Output the [x, y] coordinate of the center of the cell containing the given text.  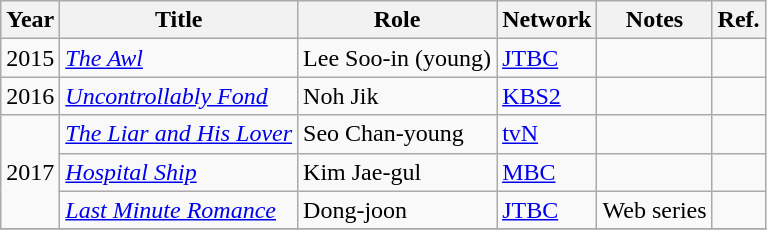
2016 [30, 96]
Ref. [738, 20]
Kim Jae-gul [398, 172]
Hospital Ship [179, 172]
Lee Soo-in (young) [398, 58]
Title [179, 20]
MBC [547, 172]
Last Minute Romance [179, 210]
2017 [30, 172]
Role [398, 20]
Dong-joon [398, 210]
Notes [654, 20]
Noh Jik [398, 96]
Uncontrollably Fond [179, 96]
tvN [547, 134]
Web series [654, 210]
2015 [30, 58]
Network [547, 20]
The Liar and His Lover [179, 134]
Year [30, 20]
The Awl [179, 58]
Seo Chan-young [398, 134]
KBS2 [547, 96]
